Capture the cell that displays the provided text and extract its [X, Y] central coordinate. 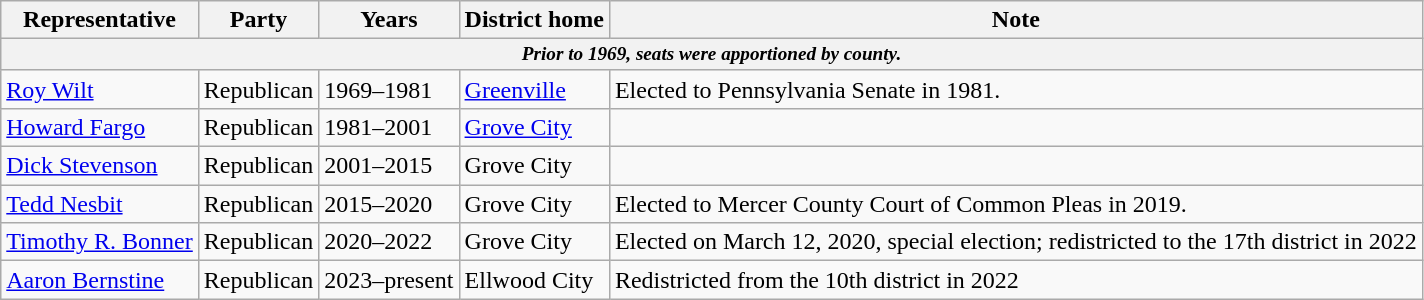
2015–2020 [389, 204]
Howard Fargo [100, 128]
2020–2022 [389, 242]
1969–1981 [389, 89]
Redistricted from the 10th district in 2022 [1016, 280]
2023–present [389, 280]
District home [534, 20]
Years [389, 20]
Greenville [534, 89]
Note [1016, 20]
Ellwood City [534, 280]
Timothy R. Bonner [100, 242]
1981–2001 [389, 128]
Dick Stevenson [100, 166]
Elected on March 12, 2020, special election; redistricted to the 17th district in 2022 [1016, 242]
2001–2015 [389, 166]
Elected to Mercer County Court of Common Pleas in 2019. [1016, 204]
Elected to Pennsylvania Senate in 1981. [1016, 89]
Party [258, 20]
Roy Wilt [100, 89]
Aaron Bernstine [100, 280]
Representative [100, 20]
Prior to 1969, seats were apportioned by county. [712, 55]
Tedd Nesbit [100, 204]
